Scan for the cell matching the given text and deliver its (X, Y) coordinate at center. 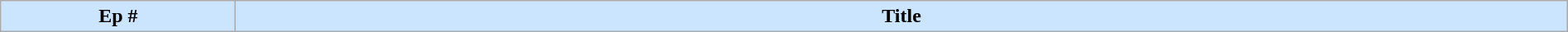
Ep # (118, 16)
Title (901, 16)
